Output the (x, y) coordinate of the center of the cell containing the given text.  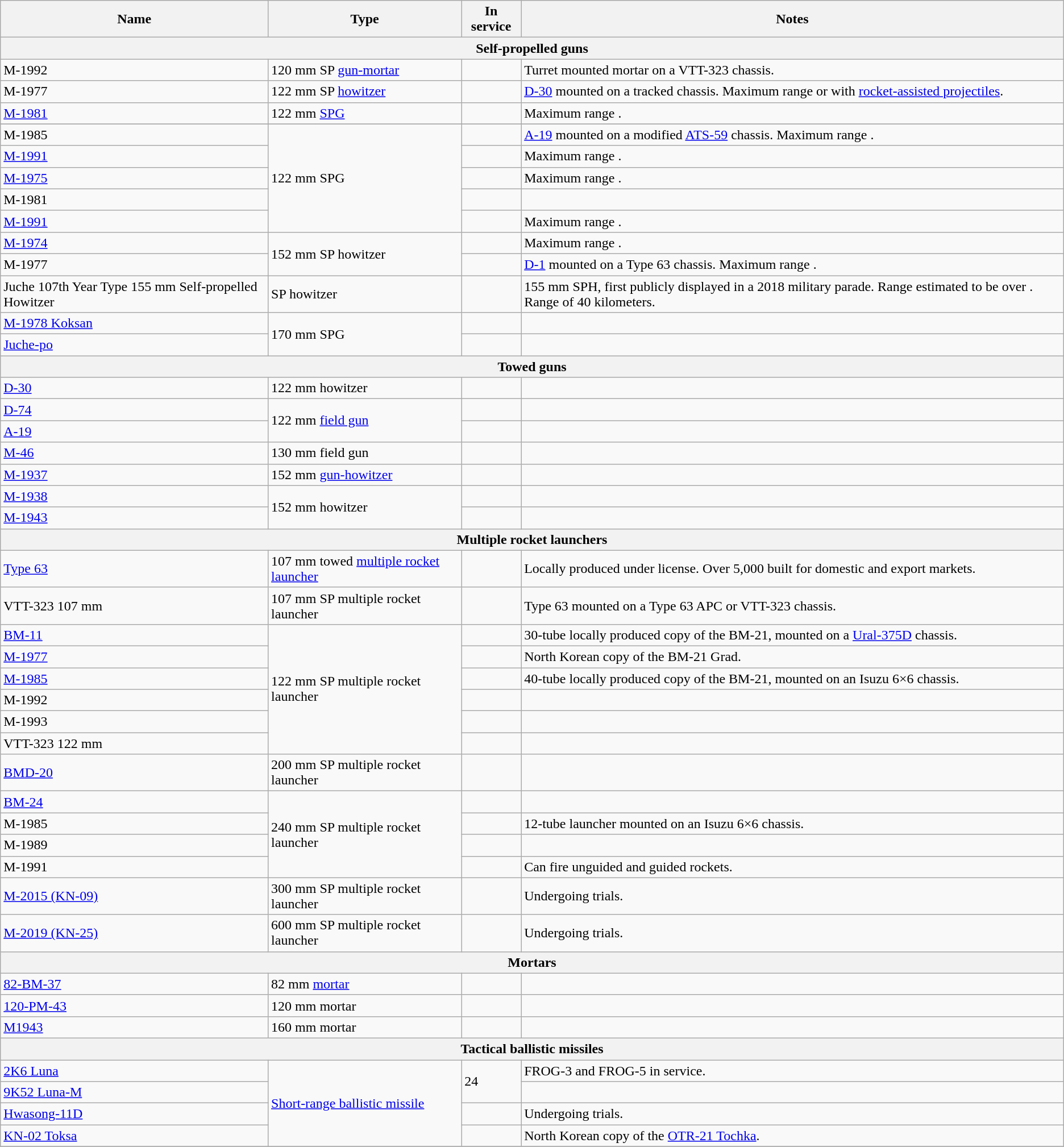
M-1974 (134, 243)
M-1937 (134, 475)
82 mm mortar (365, 984)
107 mm SP multiple rocket launcher (365, 606)
M-2015 (KN-09) (134, 896)
VTT-323 107 mm (134, 606)
M-1978 Koksan (134, 323)
12-tube launcher mounted on an Isuzu 6×6 chassis. (792, 824)
D-1 mounted on a Type 63 chassis. Maximum range . (792, 264)
M-1943 (134, 518)
North Korean copy of the OTR-21 Tochka. (792, 1136)
A-19 (134, 431)
A-19 mounted on a modified ATS-59 chassis. Maximum range . (792, 135)
M-1975 (134, 178)
M-1938 (134, 496)
152 mm SP howitzer (365, 253)
122 mm SP howitzer (365, 92)
Tactical ballistic missiles (532, 1049)
BM-11 (134, 635)
M-2019 (KN-25) (134, 933)
Multiple rocket launchers (532, 539)
170 mm SPG (365, 334)
D-74 (134, 410)
M-1993 (134, 722)
KN-02 Toksa (134, 1136)
Turret mounted mortar on a VTT-323 chassis. (792, 70)
30-tube locally produced copy of the BM-21, mounted on a Ural-375D chassis. (792, 635)
Type (365, 19)
82-BM-37 (134, 984)
VTT-323 122 mm (134, 743)
Type 63 (134, 568)
Locally produced under license. Over 5,000 built for domestic and export markets. (792, 568)
Juche-po (134, 345)
24 (491, 1081)
120-PM-43 (134, 1005)
160 mm mortar (365, 1027)
9K52 Luna-M (134, 1092)
122 mm howitzer (365, 388)
BM-24 (134, 802)
152 mm howitzer (365, 507)
Short-range ballistic missile (365, 1103)
North Korean copy of the BM-21 Grad. (792, 656)
200 mm SP multiple rocket launcher (365, 773)
122 mm SP multiple rocket launcher (365, 689)
FROG-3 and FROG-5 in service. (792, 1070)
BMD-20 (134, 773)
130 mm field gun (365, 453)
Mortars (532, 962)
M-46 (134, 453)
107 mm towed multiple rocket launcher (365, 568)
M-1989 (134, 845)
152 mm gun-howitzer (365, 475)
155 mm SPH, first publicly displayed in a 2018 military parade. Range estimated to be over . Range of 40 kilometers. (792, 293)
Name (134, 19)
120 mm SP gun-mortar (365, 70)
Notes (792, 19)
240 mm SP multiple rocket launcher (365, 834)
Can fire unguided and guided rockets. (792, 867)
120 mm mortar (365, 1005)
SP howitzer (365, 293)
Juche 107th Year Type 155 mm Self-propelled Howitzer (134, 293)
In service (491, 19)
D-30 (134, 388)
40-tube locally produced copy of the BM-21, mounted on an Isuzu 6×6 chassis. (792, 678)
D-30 mounted on a tracked chassis. Maximum range or with rocket-assisted projectiles. (792, 92)
600 mm SP multiple rocket launcher (365, 933)
Self-propelled guns (532, 48)
M1943 (134, 1027)
Hwasong-11D (134, 1114)
300 mm SP multiple rocket launcher (365, 896)
Towed guns (532, 367)
122 mm field gun (365, 421)
2K6 Luna (134, 1070)
Type 63 mounted on a Type 63 APC or VTT-323 chassis. (792, 606)
